Determine the (X, Y) coordinate at the center of the cell enclosing the given text.  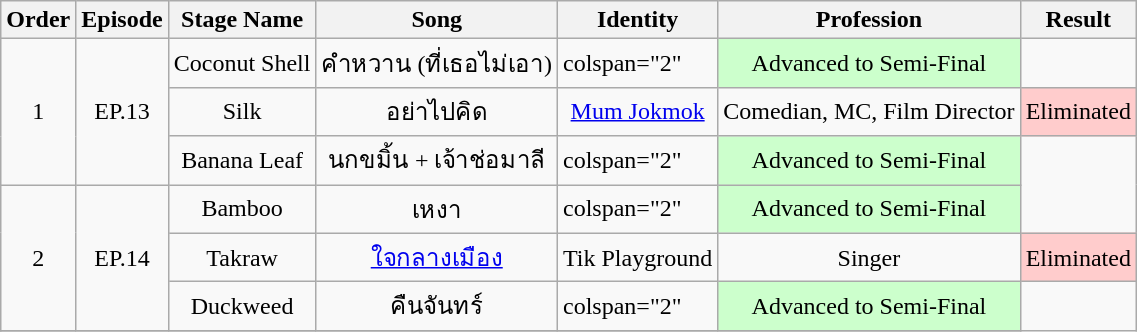
อย่าไปคิด (437, 112)
Comedian, MC, Film Director (869, 112)
คำหวาน (ที่เธอไม่เอา) (437, 64)
เหงา (437, 208)
คืนจันทร์ (437, 306)
Silk (242, 112)
Banana Leaf (242, 160)
Song (437, 20)
Coconut Shell (242, 64)
Identity (638, 20)
Singer (869, 258)
นกขมิ้น + เจ้าช่อมาลี (437, 160)
Tik Playground (638, 258)
EP.13 (122, 112)
1 (38, 112)
Mum Jokmok (638, 112)
Bamboo (242, 208)
Episode (122, 20)
ใจกลางเมือง (437, 258)
Stage Name (242, 20)
EP.14 (122, 257)
2 (38, 257)
Takraw (242, 258)
Profession (869, 20)
Order (38, 20)
Result (1078, 20)
Duckweed (242, 306)
